For the text-containing cell, return its midpoint in (X, Y) coordinate format. 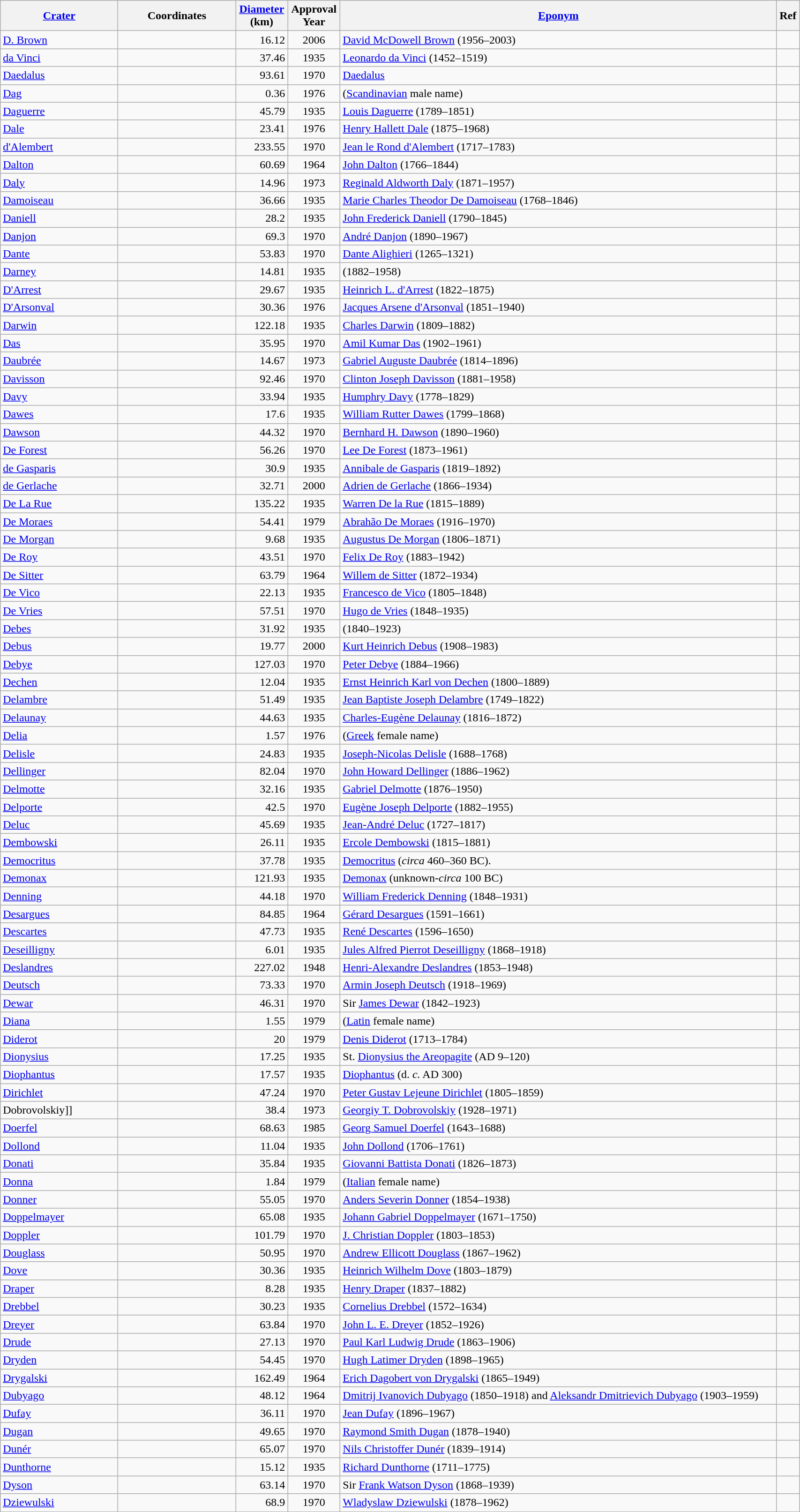
Diophantus (59, 1074)
Joseph-Nicolas Delisle (1688–1768) (559, 753)
2006 (314, 40)
Draper (59, 1288)
Jean Dufay (1896–1967) (559, 1414)
46.31 (262, 1003)
de Gerlache (59, 486)
Dreyer (59, 1324)
Hugo de Vries (1848–1935) (559, 611)
Abrahão De Moraes (1916–1970) (559, 522)
David McDowell Brown (1956–2003) (559, 40)
8.28 (262, 1288)
47.24 (262, 1093)
Gérard Desargues (1591–1661) (559, 914)
Drebbel (59, 1306)
Annibale de Gasparis (1819–1892) (559, 468)
Deseilligny (59, 950)
135.22 (262, 503)
63.14 (262, 1485)
36.11 (262, 1414)
William Rutter Dawes (1799–1868) (559, 414)
Drude (59, 1342)
84.85 (262, 914)
Eponym (559, 16)
51.49 (262, 700)
Henri-Alexandre Deslandres (1853–1948) (559, 967)
Damoiseau (59, 200)
Sir James Dewar (1842–1923) (559, 1003)
Dufay (59, 1414)
Charles Darwin (1809–1882) (559, 325)
14.67 (262, 361)
Dubyago (59, 1396)
Anders Severin Donner (1854–1938) (559, 1199)
68.63 (262, 1128)
17.25 (262, 1056)
Jean le Rond d'Alembert (1717–1783) (559, 147)
11.04 (262, 1146)
19.77 (262, 646)
Dove (59, 1271)
Humphry Davy (1778–1829) (559, 397)
82.04 (262, 771)
Kurt Heinrich Debus (1908–1983) (559, 646)
Darwin (59, 325)
Desargues (59, 914)
20 (262, 1039)
Leonardo da Vinci (1452–1519) (559, 58)
Eugène Joseph Delporte (1882–1955) (559, 807)
Adrien de Gerlache (1866–1934) (559, 486)
Denning (59, 896)
Diderot (59, 1039)
24.83 (262, 753)
Ercole Dembowski (1815–1881) (559, 843)
63.84 (262, 1324)
15.12 (262, 1467)
Peter Debye (1884–1966) (559, 664)
Democritus (circa 460–360 BC). (559, 861)
Dziewulski (59, 1503)
Francesco de Vico (1805–1848) (559, 593)
26.11 (262, 843)
0.36 (262, 93)
32.16 (262, 789)
André Danjon (1890–1967) (559, 236)
Democritus (59, 861)
Daubrée (59, 361)
44.63 (262, 718)
Heinrich L. d'Arrest (1822–1875) (559, 290)
Dellinger (59, 771)
Dugan (59, 1431)
Hugh Latimer Dryden (1898–1965) (559, 1360)
(Latin female name) (559, 1021)
37.78 (262, 861)
12.04 (262, 682)
27.13 (262, 1342)
Lee De Forest (1873–1961) (559, 450)
Charles-Eugène Delaunay (1816–1872) (559, 718)
Dembowski (59, 843)
René Descartes (1596–1650) (559, 932)
Jacques Arsene d'Arsonval (1851–1940) (559, 307)
Dirichlet (59, 1093)
45.69 (262, 825)
Deutsch (59, 985)
Doppler (59, 1235)
Diameter(km) (262, 16)
Dante (59, 254)
48.12 (262, 1396)
17.57 (262, 1074)
Douglass (59, 1253)
101.79 (262, 1235)
D'Arrest (59, 290)
56.26 (262, 450)
Delaunay (59, 718)
1948 (314, 967)
Bernhard H. Dawson (1890–1960) (559, 432)
De Forest (59, 450)
Heinrich Wilhelm Dove (1803–1879) (559, 1271)
Delia (59, 735)
Sir Frank Watson Dyson (1868–1939) (559, 1485)
43.51 (262, 557)
Debye (59, 664)
Dale (59, 129)
Richard Dunthorne (1711–1775) (559, 1467)
Dewar (59, 1003)
28.2 (262, 218)
23.41 (262, 129)
35.84 (262, 1164)
22.13 (262, 593)
36.66 (262, 200)
9.68 (262, 539)
Dollond (59, 1146)
37.46 (262, 58)
Raymond Smith Dugan (1878–1940) (559, 1431)
29.67 (262, 290)
44.18 (262, 896)
John L. E. Dreyer (1852–1926) (559, 1324)
Demonax (unknown-circa 100 BC) (559, 878)
Diana (59, 1021)
38.4 (262, 1110)
John Dollond (1706–1761) (559, 1146)
John Dalton (1766–1844) (559, 165)
Dawson (59, 432)
Daniell (59, 218)
Erich Dagobert von Drygalski (1865–1949) (559, 1377)
Armin Joseph Deutsch (1918–1969) (559, 985)
1985 (314, 1128)
De Morgan (59, 539)
Dalton (59, 165)
30.9 (262, 468)
(Scandinavian male name) (559, 93)
65.08 (262, 1217)
Warren De la Rue (1815–1889) (559, 503)
35.95 (262, 343)
1.55 (262, 1021)
Dunthorne (59, 1467)
1.57 (262, 735)
Donati (59, 1164)
Delambre (59, 700)
Jules Alfred Pierrot Deseilligny (1868–1918) (559, 950)
Delporte (59, 807)
Davy (59, 397)
92.46 (262, 379)
54.41 (262, 522)
Descartes (59, 932)
33.94 (262, 397)
De Roy (59, 557)
Giovanni Battista Donati (1826–1873) (559, 1164)
Amil Kumar Das (1902–1961) (559, 343)
Danjon (59, 236)
65.07 (262, 1449)
45.79 (262, 111)
(Greek female name) (559, 735)
30.23 (262, 1306)
Cornelius Drebbel (1572–1634) (559, 1306)
Henry Draper (1837–1882) (559, 1288)
14.96 (262, 182)
68.9 (262, 1503)
Willem de Sitter (1872–1934) (559, 575)
Delisle (59, 753)
6.01 (262, 950)
Deluc (59, 825)
44.32 (262, 432)
Henry Hallett Dale (1875–1968) (559, 129)
Augustus De Morgan (1806–1871) (559, 539)
Gabriel Delmotte (1876–1950) (559, 789)
Marie Charles Theodor De Damoiseau (1768–1846) (559, 200)
Ref (788, 16)
Paul Karl Ludwig Drude (1863–1906) (559, 1342)
Coordinates (177, 16)
D. Brown (59, 40)
Dionysius (59, 1056)
J. Christian Doppler (1803–1853) (559, 1235)
Delmotte (59, 789)
Dawes (59, 414)
32.71 (262, 486)
Daly (59, 182)
Dechen (59, 682)
Denis Diderot (1713–1784) (559, 1039)
73.33 (262, 985)
93.61 (262, 75)
Dyson (59, 1485)
54.45 (262, 1360)
60.69 (262, 165)
Dobrovolskiy]] (59, 1110)
Debus (59, 646)
127.03 (262, 664)
da Vinci (59, 58)
John Frederick Daniell (1790–1845) (559, 218)
William Frederick Denning (1848–1931) (559, 896)
42.5 (262, 807)
John Howard Dellinger (1886–1962) (559, 771)
Doppelmayer (59, 1217)
De Vico (59, 593)
Clinton Joseph Davisson (1881–1958) (559, 379)
53.83 (262, 254)
162.49 (262, 1377)
Johann Gabriel Doppelmayer (1671–1750) (559, 1217)
Deslandres (59, 967)
50.95 (262, 1253)
122.18 (262, 325)
Das (59, 343)
Darney (59, 272)
Andrew Ellicott Douglass (1867–1962) (559, 1253)
De Moraes (59, 522)
Drygalski (59, 1377)
1.84 (262, 1182)
16.12 (262, 40)
Donna (59, 1182)
14.81 (262, 272)
Dunér (59, 1449)
47.73 (262, 932)
57.51 (262, 611)
Ernst Heinrich Karl von Dechen (1800–1889) (559, 682)
d'Alembert (59, 147)
31.92 (262, 629)
55.05 (262, 1199)
Dmitrij Ivanovich Dubyago (1850–1918) and Aleksandr Dmitrievich Dubyago (1903–1959) (559, 1396)
Crater (59, 16)
Dante Alighieri (1265–1321) (559, 254)
63.79 (262, 575)
69.3 (262, 236)
17.6 (262, 414)
De Vries (59, 611)
Debes (59, 629)
(Italian female name) (559, 1182)
ApprovalYear (314, 16)
233.55 (262, 147)
Gabriel Auguste Daubrée (1814–1896) (559, 361)
Louis Daguerre (1789–1851) (559, 111)
Peter Gustav Lejeune Dirichlet (1805–1859) (559, 1093)
Diophantus (d. c. AD 300) (559, 1074)
Reginald Aldworth Daly (1871–1957) (559, 182)
Donner (59, 1199)
(1840–1923) (559, 629)
Dryden (59, 1360)
49.65 (262, 1431)
Daguerre (59, 111)
De La Rue (59, 503)
121.93 (262, 878)
Demonax (59, 878)
St. Dionysius the Areopagite (AD 9–120) (559, 1056)
Davisson (59, 379)
Jean Baptiste Joseph Delambre (1749–1822) (559, 700)
(1882–1958) (559, 272)
Dag (59, 93)
de Gasparis (59, 468)
227.02 (262, 967)
Georgiy T. Dobrovolskiy (1928–1971) (559, 1110)
Wladyslaw Dziewulski (1878–1962) (559, 1503)
Nils Christoffer Dunér (1839–1914) (559, 1449)
Doerfel (59, 1128)
D'Arsonval (59, 307)
Felix De Roy (1883–1942) (559, 557)
De Sitter (59, 575)
Jean-André Deluc (1727–1817) (559, 825)
Georg Samuel Doerfel (1643–1688) (559, 1128)
